Find where the given text appears and provide that cell's center as [X, Y] coordinate. 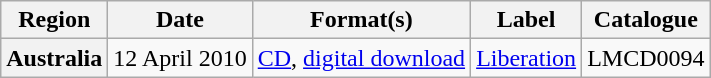
Label [526, 20]
Catalogue [646, 20]
12 April 2010 [180, 58]
Format(s) [361, 20]
Region [54, 20]
Liberation [526, 58]
LMCD0094 [646, 58]
Date [180, 20]
Australia [54, 58]
CD, digital download [361, 58]
